Identify which cell holds the provided text, then report its [X, Y] central coordinate. 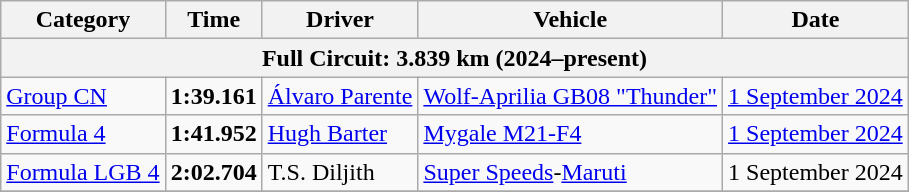
Formula 4 [83, 134]
Full Circuit: 3.839 km (2024–present) [454, 58]
Group CN [83, 96]
Date [816, 20]
Time [214, 20]
Hugh Barter [340, 134]
Driver [340, 20]
Formula LGB 4 [83, 172]
2:02.704 [214, 172]
Super Speeds-Maruti [570, 172]
1:41.952 [214, 134]
Vehicle [570, 20]
1:39.161 [214, 96]
Category [83, 20]
Álvaro Parente [340, 96]
Mygale M21-F4 [570, 134]
T.S. Diljith [340, 172]
Wolf-Aprilia GB08 "Thunder" [570, 96]
